Output the (x, y) coordinate of the center of the cell containing the given text.  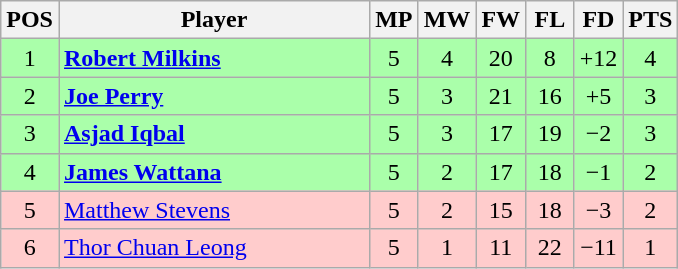
11 (501, 248)
+5 (598, 96)
Joe Perry (214, 96)
−3 (598, 210)
MP (394, 20)
−1 (598, 172)
FW (501, 20)
PTS (650, 20)
James Wattana (214, 172)
POS (30, 20)
Robert Milkins (214, 58)
FD (598, 20)
16 (550, 96)
−2 (598, 134)
FL (550, 20)
+12 (598, 58)
MW (447, 20)
Asjad Iqbal (214, 134)
Matthew Stevens (214, 210)
Thor Chuan Leong (214, 248)
19 (550, 134)
15 (501, 210)
22 (550, 248)
Player (214, 20)
6 (30, 248)
8 (550, 58)
21 (501, 96)
20 (501, 58)
−11 (598, 248)
